Find where the given text appears and provide that cell's center as (x, y) coordinate. 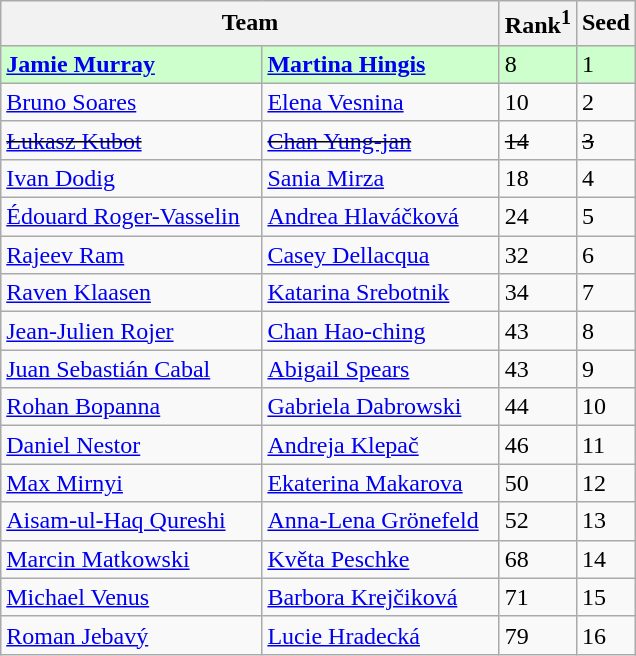
Martina Hingis (380, 64)
Jamie Murray (132, 64)
Barbora Krejčiková (380, 597)
Andreja Klepač (380, 445)
Raven Klaasen (132, 293)
9 (606, 369)
52 (538, 521)
34 (538, 293)
50 (538, 483)
Juan Sebastián Cabal (132, 369)
44 (538, 407)
Rank1 (538, 24)
Chan Yung-jan (380, 140)
Abigail Spears (380, 369)
46 (538, 445)
Rohan Bopanna (132, 407)
12 (606, 483)
Aisam-ul-Haq Qureshi (132, 521)
Michael Venus (132, 597)
Ivan Dodig (132, 178)
Chan Hao-ching (380, 331)
6 (606, 255)
Team (250, 24)
18 (538, 178)
7 (606, 293)
Ekaterina Makarova (380, 483)
Marcin Matkowski (132, 559)
24 (538, 217)
Daniel Nestor (132, 445)
Seed (606, 24)
Jean-Julien Rojer (132, 331)
Max Mirnyi (132, 483)
Katarina Srebotnik (380, 293)
Lucie Hradecká (380, 635)
16 (606, 635)
79 (538, 635)
Gabriela Dabrowski (380, 407)
Květa Peschke (380, 559)
Casey Dellacqua (380, 255)
Sania Mirza (380, 178)
15 (606, 597)
32 (538, 255)
11 (606, 445)
Andrea Hlaváčková (380, 217)
Łukasz Kubot (132, 140)
3 (606, 140)
Bruno Soares (132, 102)
4 (606, 178)
2 (606, 102)
Édouard Roger-Vasselin (132, 217)
Roman Jebavý (132, 635)
1 (606, 64)
5 (606, 217)
13 (606, 521)
68 (538, 559)
Rajeev Ram (132, 255)
Elena Vesnina (380, 102)
Anna-Lena Grönefeld (380, 521)
71 (538, 597)
